From the cell containing the given text, extract its center point as [x, y] coordinate. 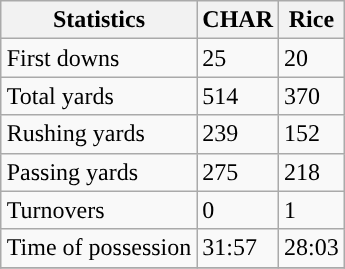
1 [312, 210]
Time of possession [99, 248]
28:03 [312, 248]
514 [238, 96]
275 [238, 172]
Turnovers [99, 210]
31:57 [238, 248]
152 [312, 134]
Total yards [99, 96]
CHAR [238, 20]
Passing yards [99, 172]
20 [312, 58]
25 [238, 58]
239 [238, 134]
Rice [312, 20]
Rushing yards [99, 134]
370 [312, 96]
First downs [99, 58]
0 [238, 210]
Statistics [99, 20]
218 [312, 172]
